Determine the (X, Y) coordinate at the center of the cell enclosing the given text.  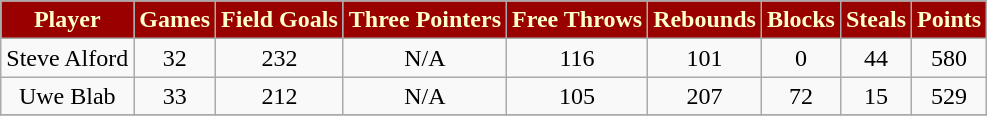
Blocks (800, 20)
Rebounds (705, 20)
580 (950, 58)
Games (175, 20)
15 (876, 96)
Uwe Blab (68, 96)
212 (280, 96)
529 (950, 96)
207 (705, 96)
33 (175, 96)
116 (578, 58)
32 (175, 58)
Field Goals (280, 20)
105 (578, 96)
Points (950, 20)
Three Pointers (424, 20)
Steals (876, 20)
232 (280, 58)
Steve Alford (68, 58)
Free Throws (578, 20)
72 (800, 96)
0 (800, 58)
44 (876, 58)
101 (705, 58)
Player (68, 20)
